Pinpoint the cell where the given text exists, returning its (X, Y) midpoint coordinate. 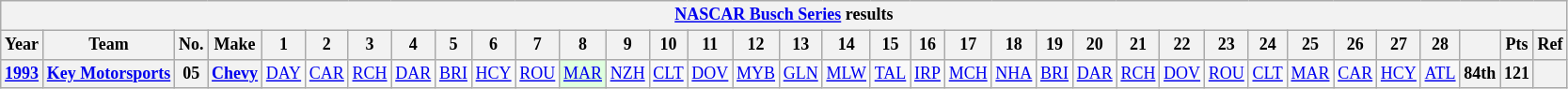
25 (1310, 45)
Make (235, 45)
28 (1440, 45)
8 (583, 45)
14 (847, 45)
84th (1481, 73)
Team (108, 45)
DAY (283, 73)
NASCAR Busch Series results (784, 15)
21 (1138, 45)
4 (414, 45)
No. (192, 45)
IRP (927, 73)
MYB (756, 73)
26 (1355, 45)
23 (1227, 45)
05 (192, 73)
18 (1014, 45)
12 (756, 45)
TAL (890, 73)
9 (627, 45)
13 (800, 45)
16 (927, 45)
Ref (1550, 45)
19 (1055, 45)
15 (890, 45)
MLW (847, 73)
1993 (23, 73)
24 (1268, 45)
17 (968, 45)
Key Motorsports (108, 73)
Pts (1517, 45)
3 (370, 45)
6 (493, 45)
GLN (800, 73)
27 (1400, 45)
5 (453, 45)
Year (23, 45)
NHA (1014, 73)
7 (538, 45)
11 (710, 45)
22 (1182, 45)
ATL (1440, 73)
NZH (627, 73)
Chevy (235, 73)
121 (1517, 73)
MCH (968, 73)
20 (1095, 45)
1 (283, 45)
2 (326, 45)
10 (668, 45)
